Find where the given text appears and provide that cell's center as (x, y) coordinate. 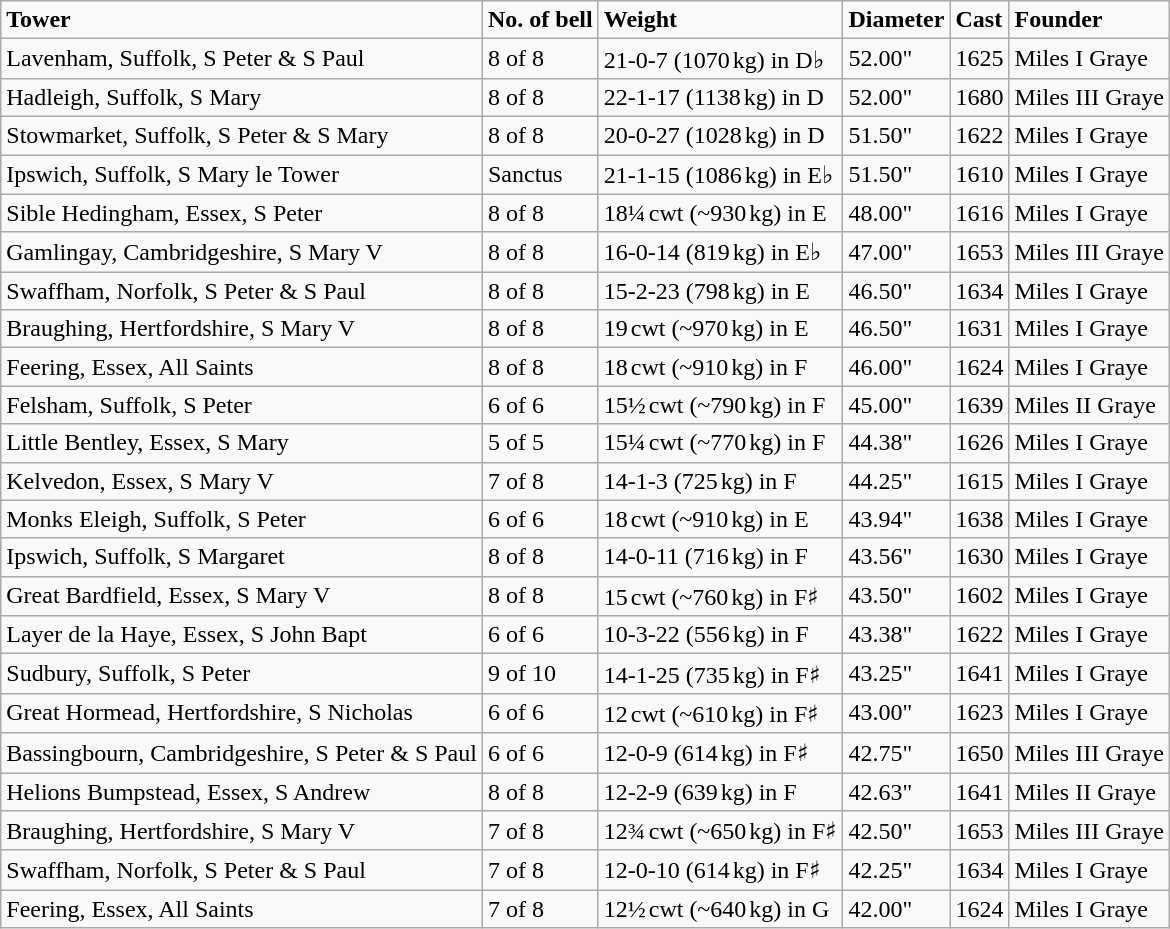
Little Bentley, Essex, S Mary (242, 443)
21-0-7 (1070 kg) in D♭ (720, 59)
1639 (980, 405)
10-3-22 (556 kg) in F (720, 635)
42.63" (896, 791)
Founder (1089, 20)
12 cwt (~610 kg) in F♯ (720, 713)
Lavenham, Suffolk, S Peter & S Paul (242, 59)
42.00" (896, 909)
Monks Eleigh, Suffolk, S Peter (242, 519)
Sudbury, Suffolk, S Peter (242, 674)
18 cwt (~910 kg) in E (720, 519)
22-1-17 (1138 kg) in D (720, 97)
15-2-23 (798 kg) in E (720, 291)
1650 (980, 753)
21-1-15 (1086 kg) in E♭ (720, 174)
1680 (980, 97)
14-1-25 (735 kg) in F♯ (720, 674)
1631 (980, 329)
18¼ cwt (~930 kg) in E (720, 213)
14-1-3 (725 kg) in F (720, 481)
44.38" (896, 443)
47.00" (896, 252)
12½ cwt (~640 kg) in G (720, 909)
43.25" (896, 674)
44.25" (896, 481)
Hadleigh, Suffolk, S Mary (242, 97)
Felsham, Suffolk, S Peter (242, 405)
Ipswich, Suffolk, S Margaret (242, 557)
Great Bardfield, Essex, S Mary V (242, 596)
16-0-14 (819 kg) in E♭ (720, 252)
19 cwt (~970 kg) in E (720, 329)
1610 (980, 174)
1616 (980, 213)
15 cwt (~760 kg) in F♯ (720, 596)
1638 (980, 519)
Layer de la Haye, Essex, S John Bapt (242, 635)
Helions Bumpstead, Essex, S Andrew (242, 791)
1626 (980, 443)
12-0-9 (614 kg) in F♯ (720, 753)
15¼ cwt (~770 kg) in F (720, 443)
Sanctus (540, 174)
12-0-10 (614 kg) in F♯ (720, 870)
Cast (980, 20)
Weight (720, 20)
42.25" (896, 870)
43.38" (896, 635)
Great Hormead, Hertfordshire, S Nicholas (242, 713)
48.00" (896, 213)
15½ cwt (~790 kg) in F (720, 405)
9 of 10 (540, 674)
14-0-11 (716 kg) in F (720, 557)
42.50" (896, 831)
Sible Hedingham, Essex, S Peter (242, 213)
12-2-9 (639 kg) in F (720, 791)
Gamlingay, Cambridgeshire, S Mary V (242, 252)
46.00" (896, 367)
18 cwt (~910 kg) in F (720, 367)
No. of bell (540, 20)
12¾ cwt (~650 kg) in F♯ (720, 831)
43.50" (896, 596)
Ipswich, Suffolk, S Mary le Tower (242, 174)
43.56" (896, 557)
42.75" (896, 753)
Diameter (896, 20)
20-0-27 (1028 kg) in D (720, 135)
Kelvedon, Essex, S Mary V (242, 481)
Stowmarket, Suffolk, S Peter & S Mary (242, 135)
1615 (980, 481)
1602 (980, 596)
45.00" (896, 405)
Tower (242, 20)
Bassingbourn, Cambridgeshire, S Peter & S Paul (242, 753)
1625 (980, 59)
43.94" (896, 519)
1630 (980, 557)
1623 (980, 713)
43.00" (896, 713)
5 of 5 (540, 443)
